Determine the (x, y) coordinate at the center of the cell enclosing the given text.  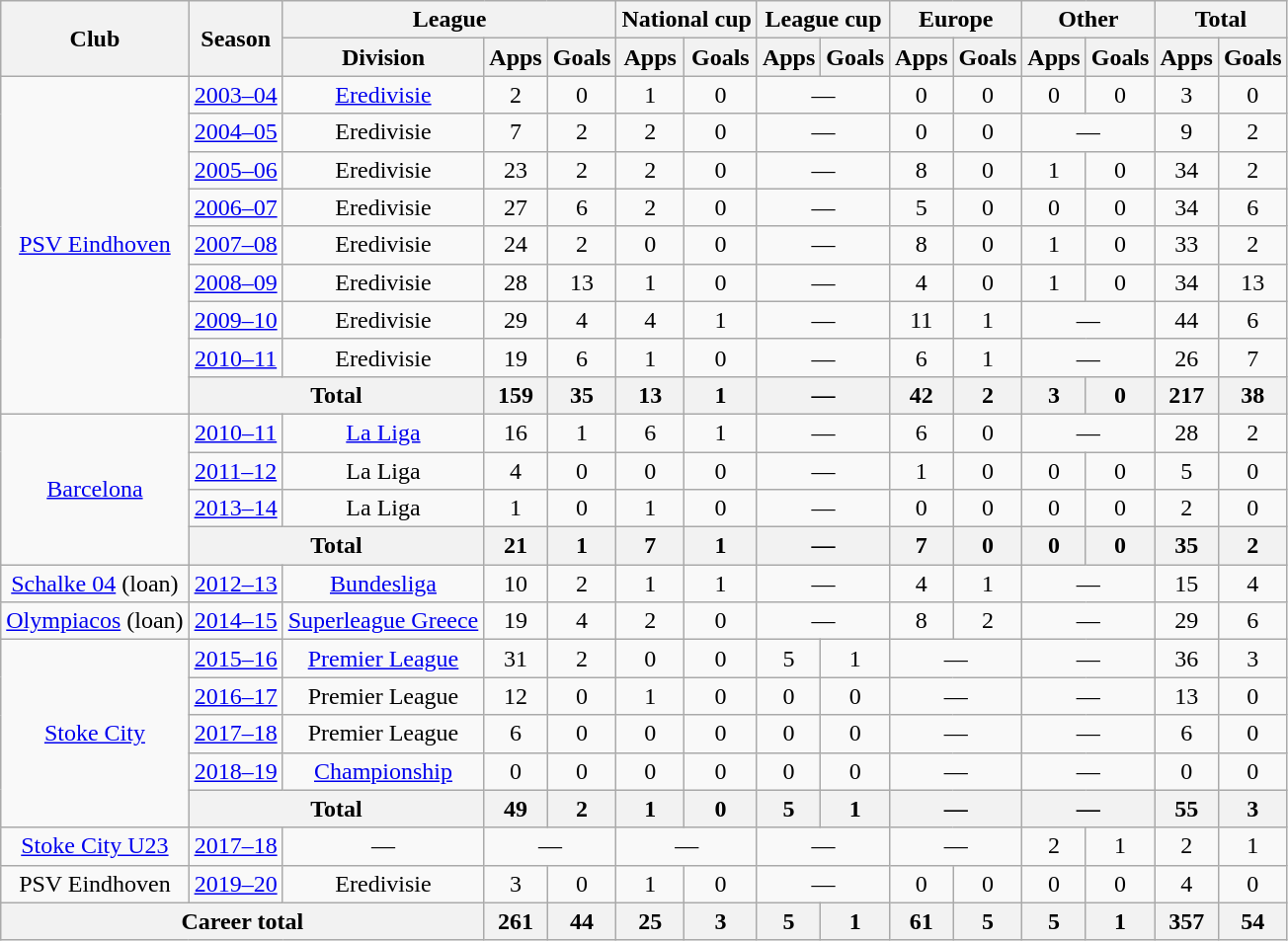
2019–20 (235, 884)
357 (1186, 921)
33 (1186, 245)
Season (235, 39)
Championship (383, 771)
League cup (823, 20)
Schalke 04 (loan) (95, 584)
36 (1186, 659)
2016–17 (235, 696)
24 (516, 245)
25 (650, 921)
2012–13 (235, 584)
National cup (686, 20)
2018–19 (235, 771)
54 (1252, 921)
16 (516, 432)
2013–14 (235, 509)
31 (516, 659)
2004–05 (235, 132)
11 (922, 320)
42 (922, 395)
Europe (956, 20)
38 (1252, 395)
Barcelona (95, 489)
2008–09 (235, 282)
2014–15 (235, 621)
Bundesliga (383, 584)
2006–07 (235, 207)
League (449, 20)
Club (95, 39)
2015–16 (235, 659)
2003–04 (235, 95)
Olympiacos (loan) (95, 621)
Career total (243, 921)
27 (516, 207)
10 (516, 584)
217 (1186, 395)
55 (1186, 809)
Superleague Greece (383, 621)
15 (1186, 584)
49 (516, 809)
21 (516, 546)
23 (516, 170)
12 (516, 696)
2009–10 (235, 320)
159 (516, 395)
Other (1088, 20)
9 (1186, 132)
2011–12 (235, 471)
261 (516, 921)
Stoke City U23 (95, 846)
Stoke City (95, 734)
2005–06 (235, 170)
61 (922, 921)
26 (1186, 357)
Division (383, 57)
2007–08 (235, 245)
